Locate the cell with the specified text and output its (x, y) center coordinate. 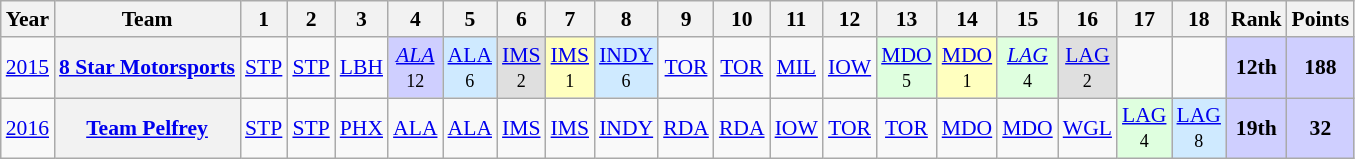
WGL (1088, 128)
Team Pelfrey (147, 128)
MIL (796, 68)
6 (522, 19)
IMS2 (522, 68)
32 (1321, 128)
LAG2 (1088, 68)
3 (362, 19)
1 (264, 19)
14 (968, 19)
ALA6 (470, 68)
188 (1321, 68)
8 Star Motorsports (147, 68)
11 (796, 19)
ALA12 (415, 68)
17 (1144, 19)
9 (686, 19)
13 (906, 19)
12th (1256, 68)
8 (626, 19)
LBH (362, 68)
IMS1 (570, 68)
PHX (362, 128)
15 (1028, 19)
2015 (28, 68)
MDO5 (906, 68)
5 (470, 19)
INDY6 (626, 68)
Team (147, 19)
Points (1321, 19)
2016 (28, 128)
Rank (1256, 19)
12 (850, 19)
16 (1088, 19)
18 (1199, 19)
INDY (626, 128)
Year (28, 19)
19th (1256, 128)
7 (570, 19)
2 (310, 19)
10 (742, 19)
MDO1 (968, 68)
4 (415, 19)
LAG8 (1199, 128)
